Provide the (x, y) coordinate of the cell's center where the given text is located.  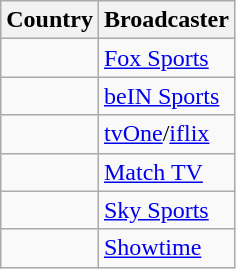
tvOne/iflix (166, 134)
Broadcaster (166, 20)
Match TV (166, 172)
Fox Sports (166, 58)
beIN Sports (166, 96)
Country (50, 20)
Showtime (166, 248)
Sky Sports (166, 210)
